Capture the cell that displays the provided text and extract its [x, y] central coordinate. 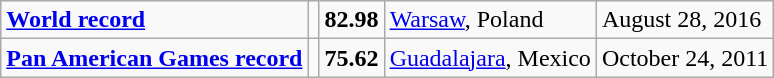
75.62 [352, 58]
October 24, 2011 [684, 58]
Guadalajara, Mexico [490, 58]
82.98 [352, 20]
Pan American Games record [154, 58]
Warsaw, Poland [490, 20]
World record [154, 20]
August 28, 2016 [684, 20]
